Search for the cell housing the specified text and yield its (x, y) center coordinate. 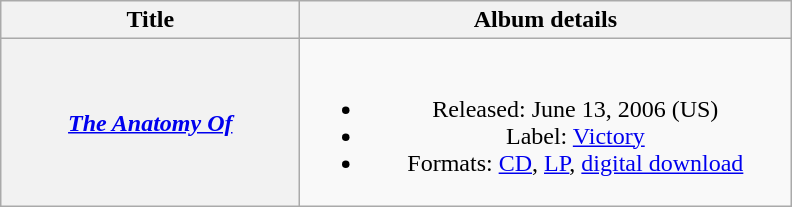
Released: June 13, 2006 (US)Label: VictoryFormats: CD, LP, digital download (546, 122)
The Anatomy Of (150, 122)
Title (150, 20)
Album details (546, 20)
